Extract the (x, y) coordinate from the center of the cell holding the provided text.  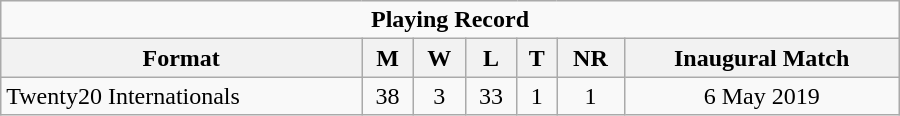
T (537, 58)
Twenty20 Internationals (182, 96)
M (388, 58)
Playing Record (450, 20)
3 (439, 96)
Format (182, 58)
6 May 2019 (762, 96)
Inaugural Match (762, 58)
NR (590, 58)
L (491, 58)
33 (491, 96)
W (439, 58)
38 (388, 96)
